Extract the [X, Y] coordinate from the center of the cell holding the provided text.  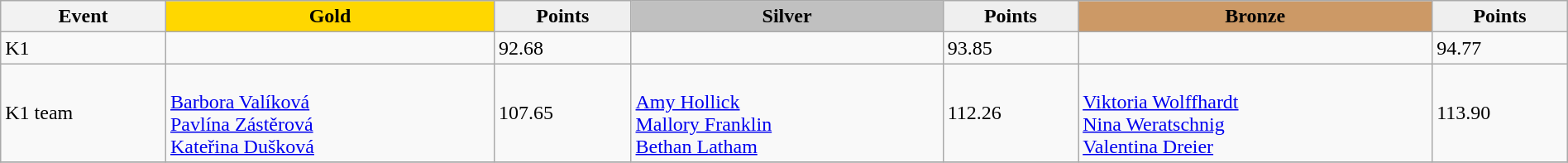
93.85 [1011, 48]
Barbora ValíkováPavlína ZástěrováKateřina Dušková [329, 113]
Viktoria WolffhardtNina WeratschnigValentina Dreier [1255, 113]
Amy HollickMallory FranklinBethan Latham [787, 113]
107.65 [562, 113]
Gold [329, 17]
92.68 [562, 48]
94.77 [1500, 48]
Event [84, 17]
K1 [84, 48]
112.26 [1011, 113]
K1 team [84, 113]
113.90 [1500, 113]
Silver [787, 17]
Bronze [1255, 17]
